Extract the (X, Y) coordinate from the center of the cell holding the provided text.  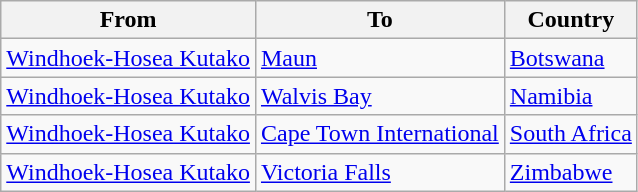
From (128, 20)
Cape Town International (380, 134)
Walvis Bay (380, 96)
Namibia (570, 96)
To (380, 20)
Country (570, 20)
South Africa (570, 134)
Zimbabwe (570, 172)
Botswana (570, 58)
Maun (380, 58)
Victoria Falls (380, 172)
